Scan for the cell matching the given text and deliver its [x, y] coordinate at center. 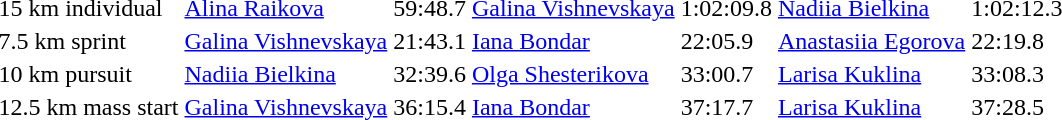
22:05.9 [726, 41]
33:00.7 [726, 74]
Iana Bondar [573, 41]
Larisa Kuklina [871, 74]
Nadiia Bielkina [286, 74]
Anastasiia Egorova [871, 41]
Olga Shesterikova [573, 74]
21:43.1 [430, 41]
Galina Vishnevskaya [286, 41]
32:39.6 [430, 74]
